Locate the cell with the specified text and output its (X, Y) center coordinate. 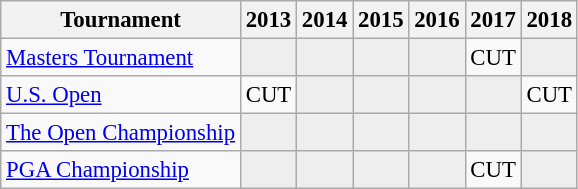
Tournament (121, 20)
U.S. Open (121, 95)
2018 (549, 20)
2017 (493, 20)
Masters Tournament (121, 58)
2013 (268, 20)
2015 (381, 20)
The Open Championship (121, 133)
2016 (437, 20)
2014 (325, 20)
PGA Championship (121, 170)
